Return the [X, Y] coordinate for the center point of the cell that contains the specified text.  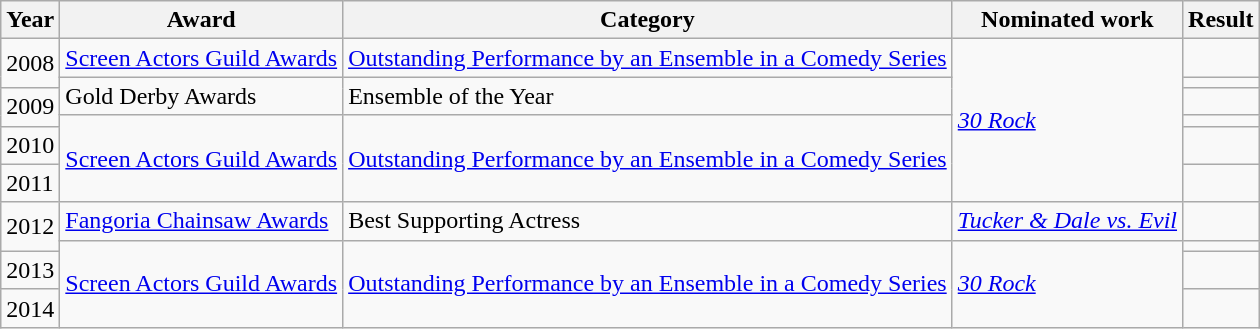
Award [202, 20]
Nominated work [1067, 20]
2009 [30, 107]
Tucker & Dale vs. Evil [1067, 221]
Fangoria Chainsaw Awards [202, 221]
2010 [30, 145]
Result [1221, 20]
Gold Derby Awards [202, 96]
Best Supporting Actress [648, 221]
Year [30, 20]
Category [648, 20]
2013 [30, 270]
2008 [30, 64]
2012 [30, 226]
Ensemble of the Year [648, 96]
2014 [30, 308]
2011 [30, 183]
